Extract the [X, Y] coordinate from the center of the cell holding the provided text.  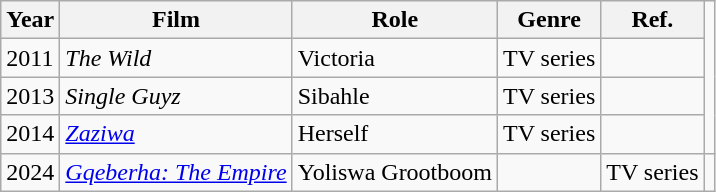
2014 [30, 134]
Zaziwa [176, 134]
Victoria [394, 58]
The Wild [176, 58]
Film [176, 20]
2013 [30, 96]
Ref. [652, 20]
2011 [30, 58]
Herself [394, 134]
Role [394, 20]
Genre [548, 20]
Gqeberha: The Empire [176, 172]
Year [30, 20]
Yoliswa Grootboom [394, 172]
Sibahle [394, 96]
2024 [30, 172]
Single Guyz [176, 96]
